Scan for the cell matching the given text and deliver its [x, y] coordinate at center. 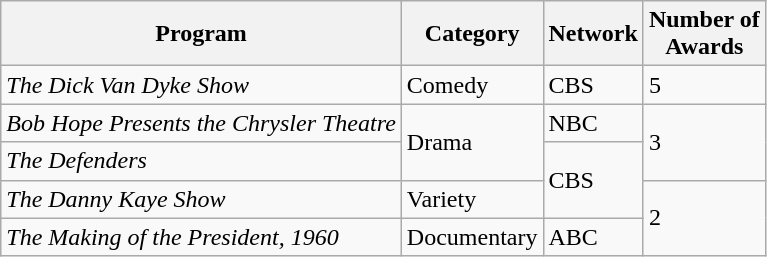
Program [202, 34]
Bob Hope Presents the Chrysler Theatre [202, 123]
Drama [472, 142]
5 [704, 85]
2 [704, 218]
Category [472, 34]
NBC [593, 123]
The Making of the President, 1960 [202, 237]
The Defenders [202, 161]
The Danny Kaye Show [202, 199]
3 [704, 142]
ABC [593, 237]
Network [593, 34]
Comedy [472, 85]
The Dick Van Dyke Show [202, 85]
Number ofAwards [704, 34]
Documentary [472, 237]
Variety [472, 199]
